Scan for the cell matching the given text and deliver its (X, Y) coordinate at center. 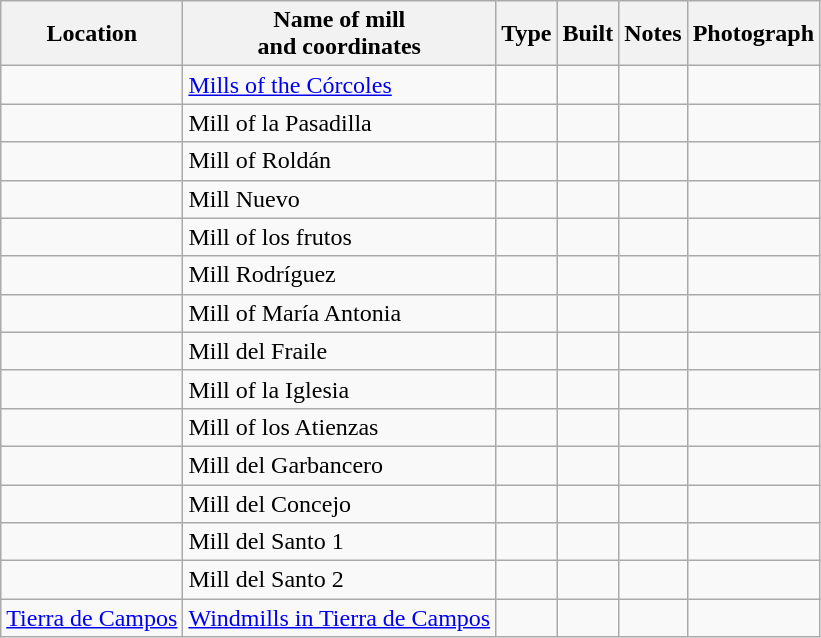
Mill of María Antonia (340, 313)
Type (526, 34)
Mill of la Iglesia (340, 389)
Mill of los frutos (340, 237)
Windmills in Tierra de Campos (340, 618)
Mill of los Atienzas (340, 427)
Mill del Santo 1 (340, 542)
Built (588, 34)
Mill del Fraile (340, 351)
Mills of the Córcoles (340, 85)
Location (92, 34)
Mill of Roldán (340, 161)
Mill del Garbancero (340, 465)
Photograph (753, 34)
Tierra de Campos (92, 618)
Mill Rodríguez (340, 275)
Mill del Santo 2 (340, 580)
Mill Nuevo (340, 199)
Mill del Concejo (340, 503)
Mill of la Pasadilla (340, 123)
Notes (653, 34)
Name of milland coordinates (340, 34)
